Provide the [x, y] coordinate of the cell's center where the given text is located.  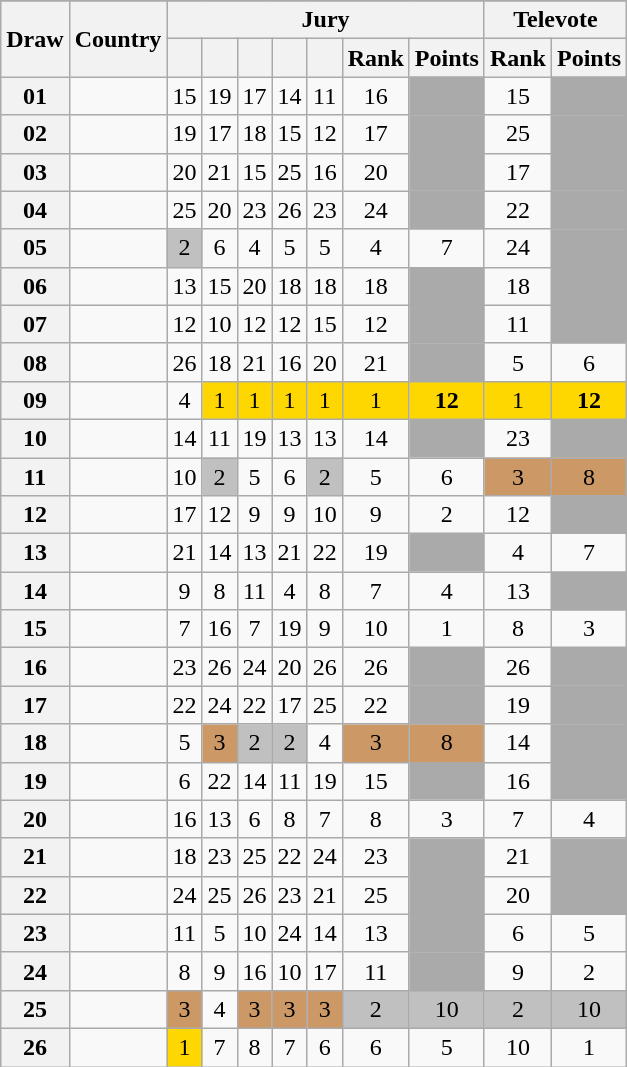
02 [35, 134]
07 [35, 324]
06 [35, 286]
Televote [555, 20]
Country [118, 39]
08 [35, 362]
03 [35, 172]
01 [35, 96]
05 [35, 248]
Draw [35, 39]
04 [35, 210]
Jury [326, 20]
09 [35, 400]
